Identify which cell holds the provided text, then report its [X, Y] central coordinate. 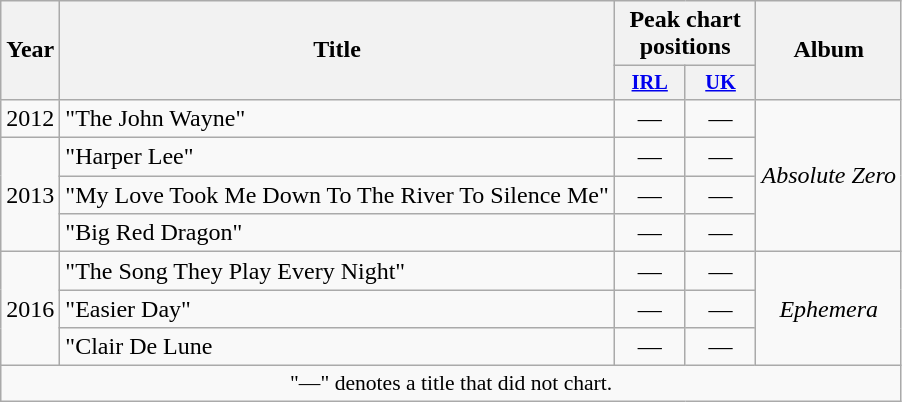
Ephemera [829, 309]
"Big Red Dragon" [337, 233]
Year [30, 50]
IRL [650, 83]
"Easier Day" [337, 309]
Absolute Zero [829, 175]
"Clair De Lune [337, 347]
2013 [30, 195]
2016 [30, 309]
"Harper Lee" [337, 157]
"The Song They Play Every Night" [337, 271]
2012 [30, 118]
Album [829, 50]
"—" denotes a title that did not chart. [452, 384]
UK [720, 83]
"The John Wayne" [337, 118]
Title [337, 50]
Peak chart positions [685, 34]
"My Love Took Me Down To The River To Silence Me" [337, 195]
